Find where the given text appears and provide that cell's center as [X, Y] coordinate. 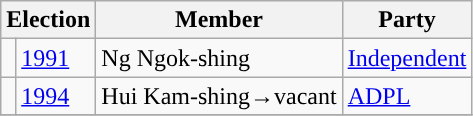
Independent [407, 58]
Member [219, 20]
1994 [56, 96]
Party [407, 20]
ADPL [407, 96]
Hui Kam-shing→vacant [219, 96]
1991 [56, 58]
Ng Ngok-shing [219, 58]
Election [48, 20]
